Search for the cell housing the specified text and yield its [X, Y] center coordinate. 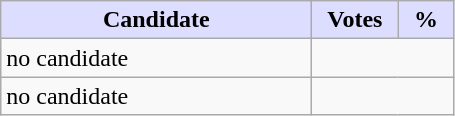
Candidate [156, 20]
Votes [355, 20]
% [426, 20]
